Pinpoint the cell where the given text exists, returning its (X, Y) midpoint coordinate. 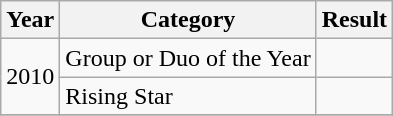
Group or Duo of the Year (188, 58)
Rising Star (188, 96)
Category (188, 20)
2010 (30, 77)
Year (30, 20)
Result (354, 20)
